Capture the cell that displays the provided text and extract its (x, y) central coordinate. 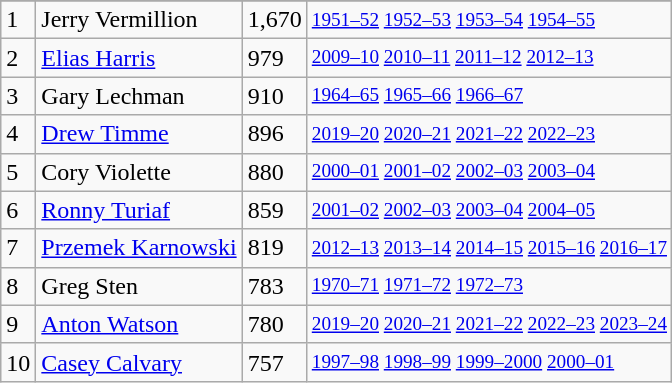
910 (274, 96)
Greg Sten (139, 286)
8 (18, 286)
Przemek Karnowski (139, 248)
757 (274, 362)
1997–98 1998–99 1999–2000 2000–01 (489, 362)
Cory Violette (139, 172)
1951–52 1952–53 1953–54 1954–55 (489, 20)
Drew Timme (139, 134)
819 (274, 248)
6 (18, 210)
1,670 (274, 20)
2001–02 2002–03 2003–04 2004–05 (489, 210)
2019–20 2020–21 2021–22 2022–23 (489, 134)
2 (18, 58)
4 (18, 134)
2012–13 2013–14 2014–15 2015–16 2016–17 (489, 248)
783 (274, 286)
10 (18, 362)
Anton Watson (139, 324)
880 (274, 172)
Ronny Turiaf (139, 210)
979 (274, 58)
859 (274, 210)
Jerry Vermillion (139, 20)
1964–65 1965–66 1966–67 (489, 96)
2000–01 2001–02 2002–03 2003–04 (489, 172)
780 (274, 324)
3 (18, 96)
1970–71 1971–72 1972–73 (489, 286)
1 (18, 20)
896 (274, 134)
Gary Lechman (139, 96)
2009–10 2010–11 2011–12 2012–13 (489, 58)
2019–20 2020–21 2021–22 2022–23 2023–24 (489, 324)
Elias Harris (139, 58)
5 (18, 172)
7 (18, 248)
9 (18, 324)
Casey Calvary (139, 362)
